For the text-containing cell, return its midpoint in (X, Y) coordinate format. 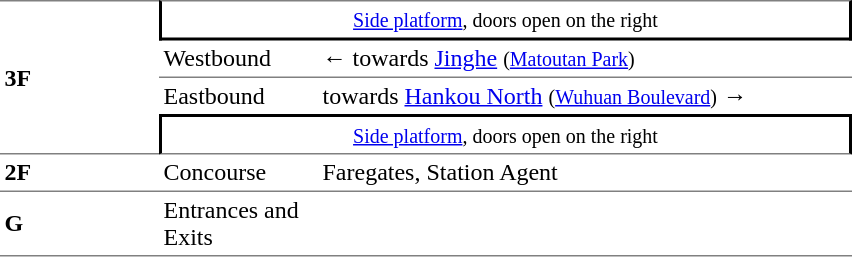
G (80, 224)
3F (80, 77)
Concourse (238, 173)
Eastbound (238, 95)
2F (80, 173)
Faregates, Station Agent (585, 173)
Entrances and Exits (238, 224)
towards Hankou North (Wuhuan Boulevard) → (585, 95)
← towards Jinghe (Matoutan Park) (585, 58)
Westbound (238, 58)
